Return the [x, y] coordinate for the center point of the cell that contains the specified text.  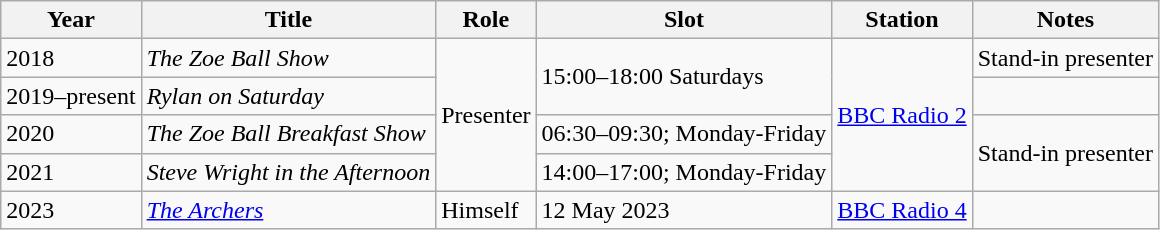
Role [486, 20]
14:00–17:00; Monday-Friday [684, 172]
2018 [71, 58]
Year [71, 20]
BBC Radio 2 [902, 115]
Slot [684, 20]
15:00–18:00 Saturdays [684, 77]
2021 [71, 172]
Title [288, 20]
12 May 2023 [684, 210]
2020 [71, 134]
Himself [486, 210]
The Zoe Ball Breakfast Show [288, 134]
2019–present [71, 96]
2023 [71, 210]
BBC Radio 4 [902, 210]
The Archers [288, 210]
06:30–09:30; Monday-Friday [684, 134]
The Zoe Ball Show [288, 58]
Presenter [486, 115]
Station [902, 20]
Notes [1065, 20]
Steve Wright in the Afternoon [288, 172]
Rylan on Saturday [288, 96]
